Find where the given text appears and provide that cell's center as (X, Y) coordinate. 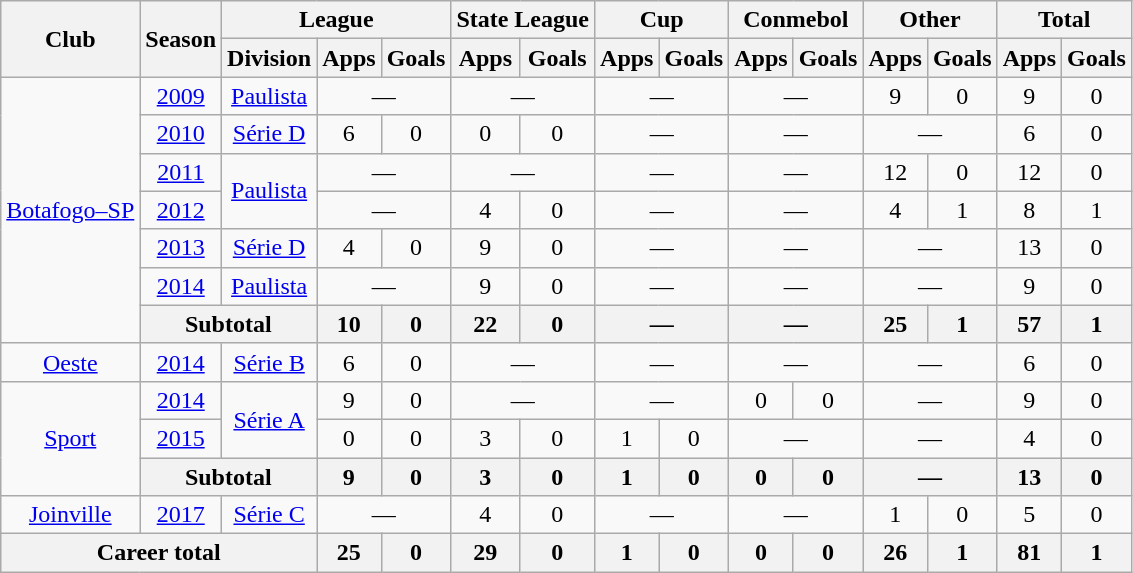
2013 (181, 248)
26 (895, 553)
2009 (181, 96)
Conmebol (796, 20)
Série B (270, 362)
Total (1064, 20)
Season (181, 39)
Joinville (70, 515)
Botafogo–SP (70, 210)
Série A (270, 419)
Sport (70, 438)
Division (270, 58)
2011 (181, 172)
22 (486, 324)
57 (1029, 324)
Cup (662, 20)
Série C (270, 515)
Oeste (70, 362)
Other (930, 20)
2017 (181, 515)
5 (1029, 515)
29 (486, 553)
League (336, 20)
Career total (159, 553)
8 (1029, 210)
10 (349, 324)
State League (523, 20)
2012 (181, 210)
2010 (181, 134)
Club (70, 39)
2015 (181, 438)
81 (1029, 553)
